Output the [X, Y] coordinate of the center of the cell containing the given text.  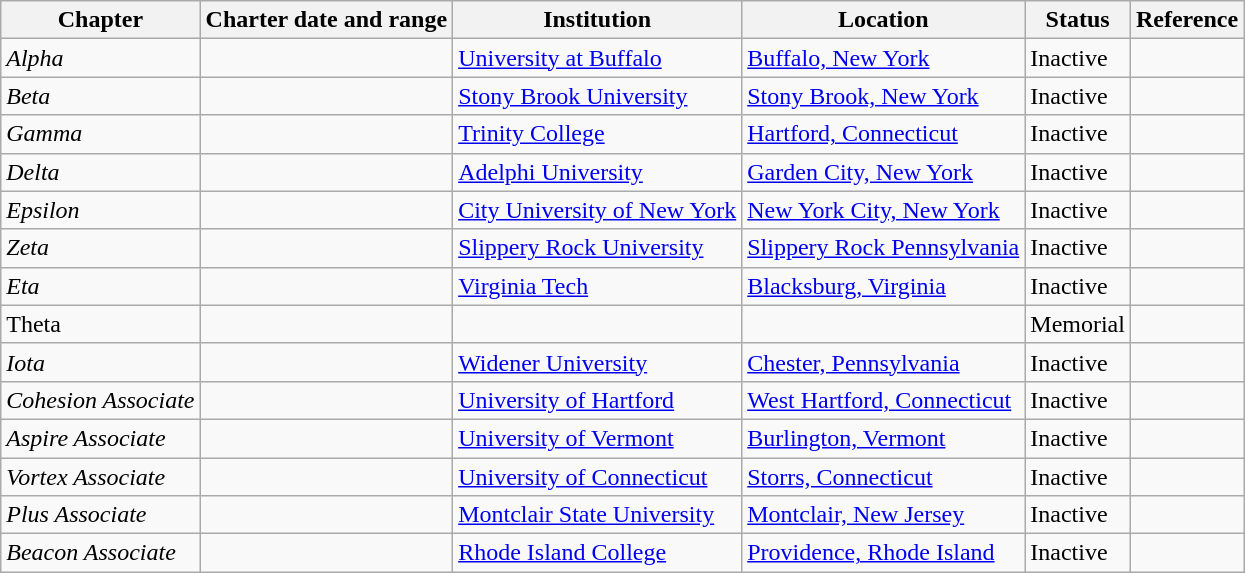
Montclair, New Jersey [884, 515]
University of Hartford [598, 400]
Stony Brook University [598, 96]
Blacksburg, Virginia [884, 286]
Alpha [100, 58]
Reference [1186, 20]
Hartford, Connecticut [884, 134]
Chester, Pennsylvania [884, 362]
Montclair State University [598, 515]
Delta [100, 172]
Beta [100, 96]
West Hartford, Connecticut [884, 400]
Gamma [100, 134]
Charter date and range [326, 20]
Aspire Associate [100, 438]
Iota [100, 362]
Vortex Associate [100, 477]
Storrs, Connecticut [884, 477]
City University of New York [598, 210]
New York City, New York [884, 210]
Institution [598, 20]
Epsilon [100, 210]
Rhode Island College [598, 553]
Plus Associate [100, 515]
Eta [100, 286]
University of Connecticut [598, 477]
Chapter [100, 20]
University of Vermont [598, 438]
Zeta [100, 248]
Slippery Rock University [598, 248]
Cohesion Associate [100, 400]
Buffalo, New York [884, 58]
Slippery Rock Pennsylvania [884, 248]
Widener University [598, 362]
Theta [100, 324]
Stony Brook, New York [884, 96]
Garden City, New York [884, 172]
Providence, Rhode Island [884, 553]
Virginia Tech [598, 286]
Memorial [1078, 324]
Beacon Associate [100, 553]
Burlington, Vermont [884, 438]
University at Buffalo [598, 58]
Location [884, 20]
Adelphi University [598, 172]
Trinity College [598, 134]
Status [1078, 20]
